Return the (X, Y) coordinate for the center point of the cell that contains the specified text.  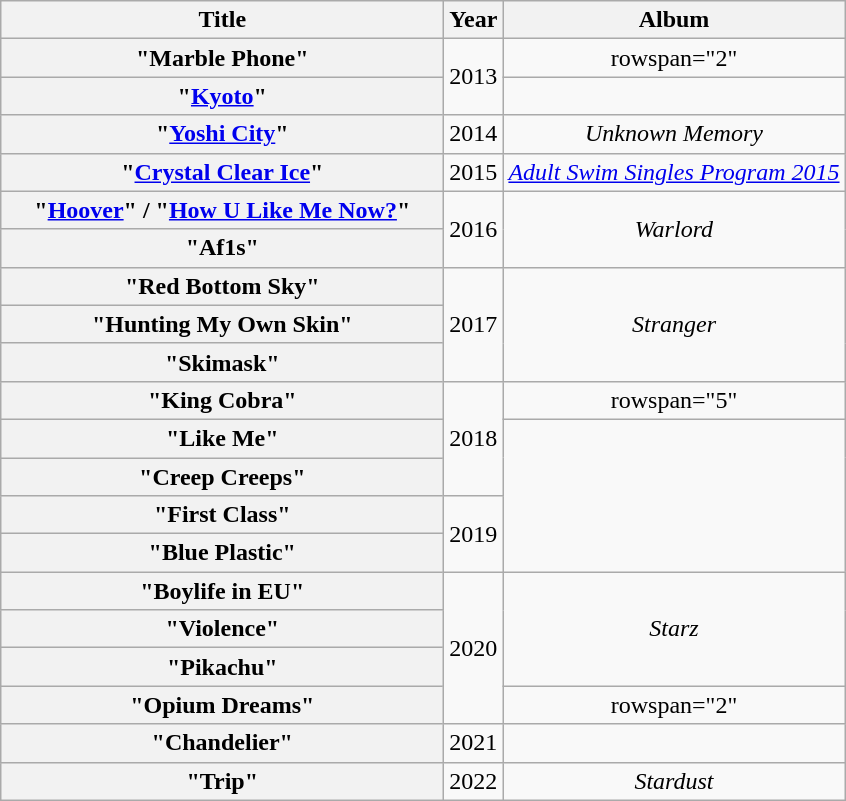
Unknown Memory (674, 134)
"Hunting My Own Skin" (222, 324)
"Chandelier" (222, 743)
"Crystal Clear Ice" (222, 172)
2020 (474, 648)
2013 (474, 77)
Starz (674, 629)
2022 (474, 781)
"King Cobra" (222, 400)
"Red Bottom Sky" (222, 286)
2015 (474, 172)
Warlord (674, 229)
"Pikachu" (222, 667)
2021 (474, 743)
"Kyoto" (222, 96)
Stardust (674, 781)
rowspan="5" (674, 400)
Year (474, 20)
"Blue Plastic" (222, 553)
2017 (474, 324)
"Marble Phone" (222, 58)
"Yoshi City" (222, 134)
Album (674, 20)
"Skimask" (222, 362)
"Hoover" / "How U Like Me Now?" (222, 210)
"Like Me" (222, 438)
"Violence" (222, 629)
"Opium Dreams" (222, 705)
Stranger (674, 324)
2018 (474, 438)
"Af1s" (222, 248)
2019 (474, 534)
"Creep Creeps" (222, 477)
"Trip" (222, 781)
Title (222, 20)
Adult Swim Singles Program 2015 (674, 172)
"Boylife in EU" (222, 591)
2014 (474, 134)
2016 (474, 229)
"First Class" (222, 515)
